For the text-containing cell, return its midpoint in [X, Y] coordinate format. 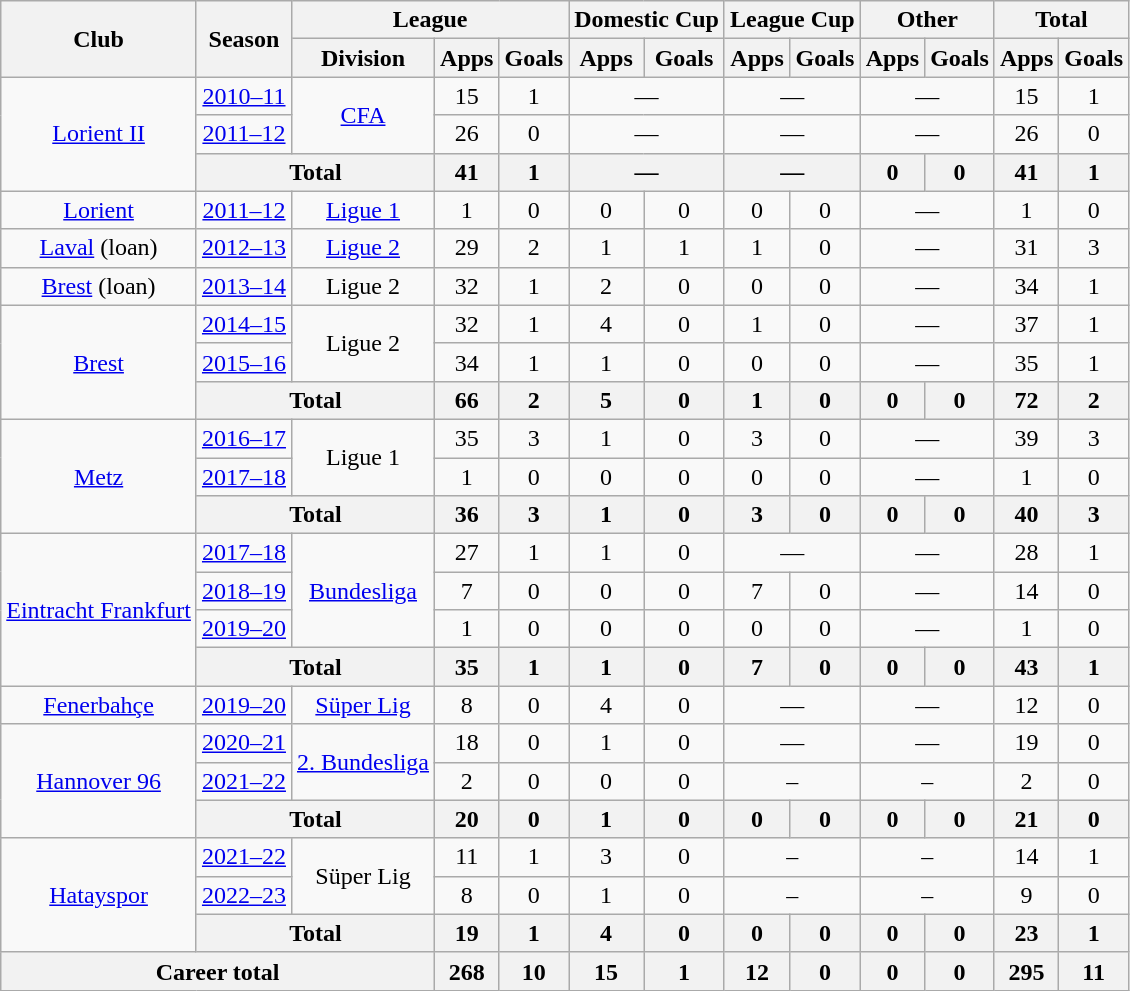
Domestic Cup [647, 20]
2014–15 [244, 324]
CFA [362, 115]
Hatayspor [99, 895]
27 [467, 553]
37 [1026, 324]
2. Bundesliga [362, 762]
Club [99, 39]
League [430, 20]
2013–14 [244, 286]
Other [927, 20]
39 [1026, 438]
2020–21 [244, 743]
23 [1026, 933]
21 [1026, 819]
Fenerbahçe [99, 705]
2010–11 [244, 96]
Metz [99, 476]
Lorient II [99, 134]
League Cup [792, 20]
43 [1026, 667]
268 [467, 971]
Lorient [99, 210]
18 [467, 743]
36 [467, 515]
10 [534, 971]
Laval (loan) [99, 248]
9 [1026, 895]
29 [467, 248]
2022–23 [244, 895]
Career total [218, 971]
20 [467, 819]
Brest [99, 362]
Season [244, 39]
295 [1026, 971]
2015–16 [244, 362]
31 [1026, 248]
Brest (loan) [99, 286]
Hannover 96 [99, 781]
66 [467, 400]
40 [1026, 515]
2012–13 [244, 248]
2016–17 [244, 438]
2018–19 [244, 591]
28 [1026, 553]
5 [606, 400]
Division [362, 58]
Eintracht Frankfurt [99, 610]
Bundesliga [362, 591]
72 [1026, 400]
